Return (X, Y) of the center of cell containing provided text 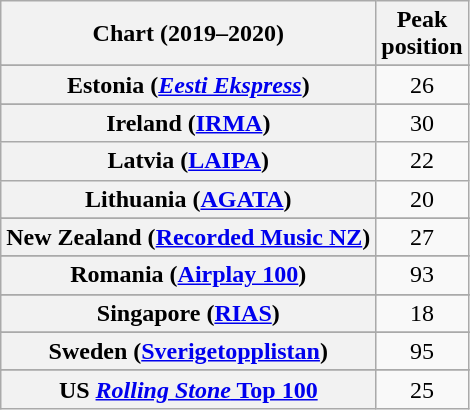
Romania (Airplay 100) (188, 275)
Chart (2019–2020) (188, 34)
30 (422, 123)
Sweden (Sverigetopplistan) (188, 351)
95 (422, 351)
93 (422, 275)
26 (422, 85)
Singapore (RIAS) (188, 313)
27 (422, 237)
Latvia (LAIPA) (188, 161)
Lithuania (AGATA) (188, 199)
22 (422, 161)
20 (422, 199)
US Rolling Stone Top 100 (188, 389)
Estonia (Eesti Ekspress) (188, 85)
25 (422, 389)
Peakposition (422, 34)
Ireland (IRMA) (188, 123)
18 (422, 313)
New Zealand (Recorded Music NZ) (188, 237)
